From the cell containing the given text, extract its center point as (X, Y) coordinate. 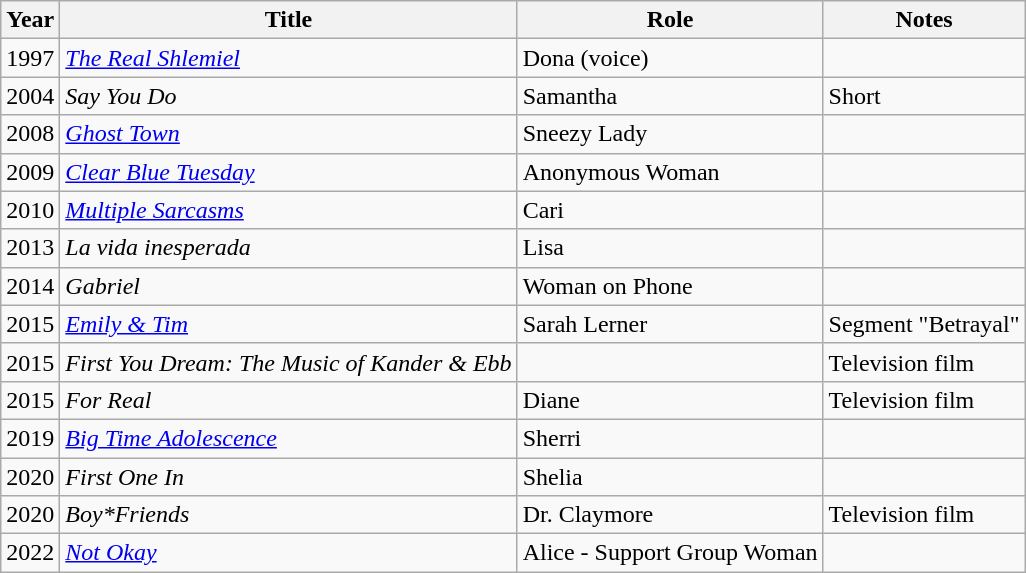
Anonymous Woman (670, 172)
Emily & Tim (288, 324)
Notes (924, 20)
Cari (670, 210)
Gabriel (288, 286)
La vida inesperada (288, 248)
2013 (30, 248)
Role (670, 20)
Sneezy Lady (670, 134)
Dona (voice) (670, 58)
Clear Blue Tuesday (288, 172)
For Real (288, 400)
Short (924, 96)
Say You Do (288, 96)
Multiple Sarcasms (288, 210)
2022 (30, 553)
The Real Shlemiel (288, 58)
Woman on Phone (670, 286)
Shelia (670, 477)
Dr. Claymore (670, 515)
Diane (670, 400)
First You Dream: The Music of Kander & Ebb (288, 362)
2009 (30, 172)
Alice - Support Group Woman (670, 553)
2014 (30, 286)
2010 (30, 210)
Not Okay (288, 553)
Ghost Town (288, 134)
Segment "Betrayal" (924, 324)
Big Time Adolescence (288, 438)
Sherri (670, 438)
Boy*Friends (288, 515)
2004 (30, 96)
Lisa (670, 248)
Sarah Lerner (670, 324)
Year (30, 20)
2008 (30, 134)
Title (288, 20)
Samantha (670, 96)
First One In (288, 477)
1997 (30, 58)
2019 (30, 438)
